For the text-containing cell, return its midpoint in (X, Y) coordinate format. 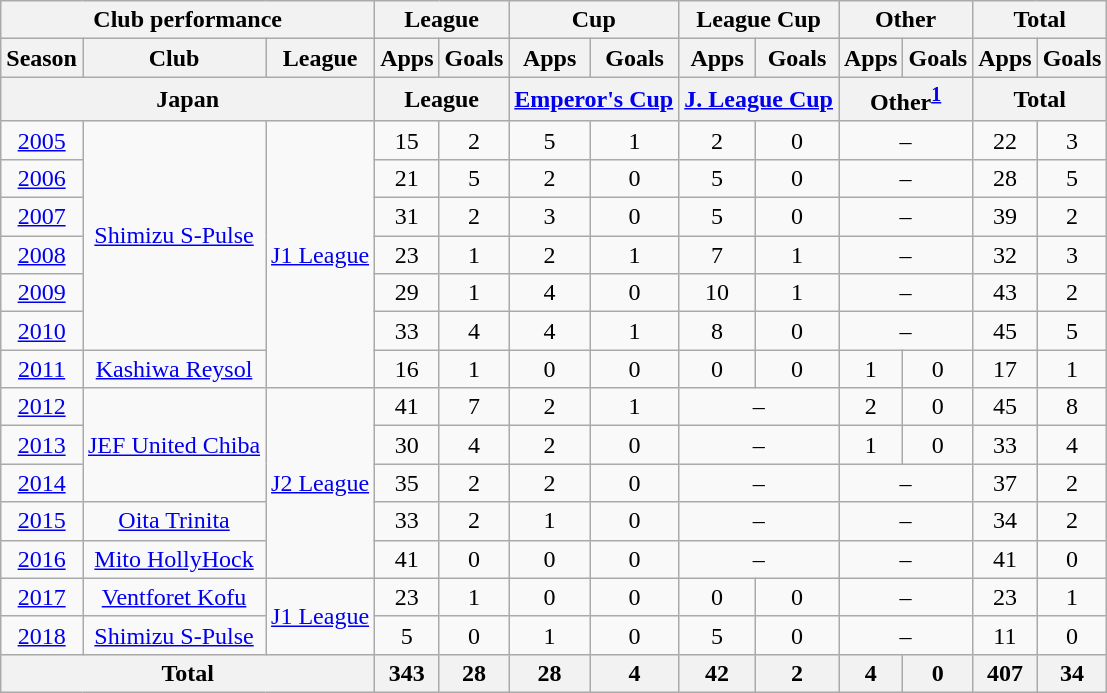
JEF United Chiba (174, 445)
16 (407, 369)
11 (1005, 635)
Other1 (905, 100)
2016 (42, 559)
2007 (42, 217)
10 (718, 293)
Mito HollyHock (174, 559)
2008 (42, 255)
2018 (42, 635)
2013 (42, 445)
2011 (42, 369)
Cup (594, 20)
343 (407, 673)
J. League Cup (759, 100)
2006 (42, 178)
Season (42, 58)
Emperor's Cup (594, 100)
J2 League (320, 483)
2012 (42, 407)
2017 (42, 597)
35 (407, 483)
Kashiwa Reysol (174, 369)
2009 (42, 293)
Oita Trinita (174, 521)
22 (1005, 140)
Other (905, 20)
32 (1005, 255)
30 (407, 445)
2010 (42, 331)
2014 (42, 483)
15 (407, 140)
29 (407, 293)
31 (407, 217)
39 (1005, 217)
2005 (42, 140)
Ventforet Kofu (174, 597)
League Cup (759, 20)
37 (1005, 483)
2015 (42, 521)
42 (718, 673)
Club performance (188, 20)
407 (1005, 673)
17 (1005, 369)
21 (407, 178)
Club (174, 58)
43 (1005, 293)
Japan (188, 100)
